Determine the [X, Y] coordinate at the center of the cell enclosing the given text.  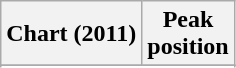
Chart (2011) [72, 34]
Peakposition [188, 34]
